Output the [x, y] coordinate of the center of the cell containing the given text.  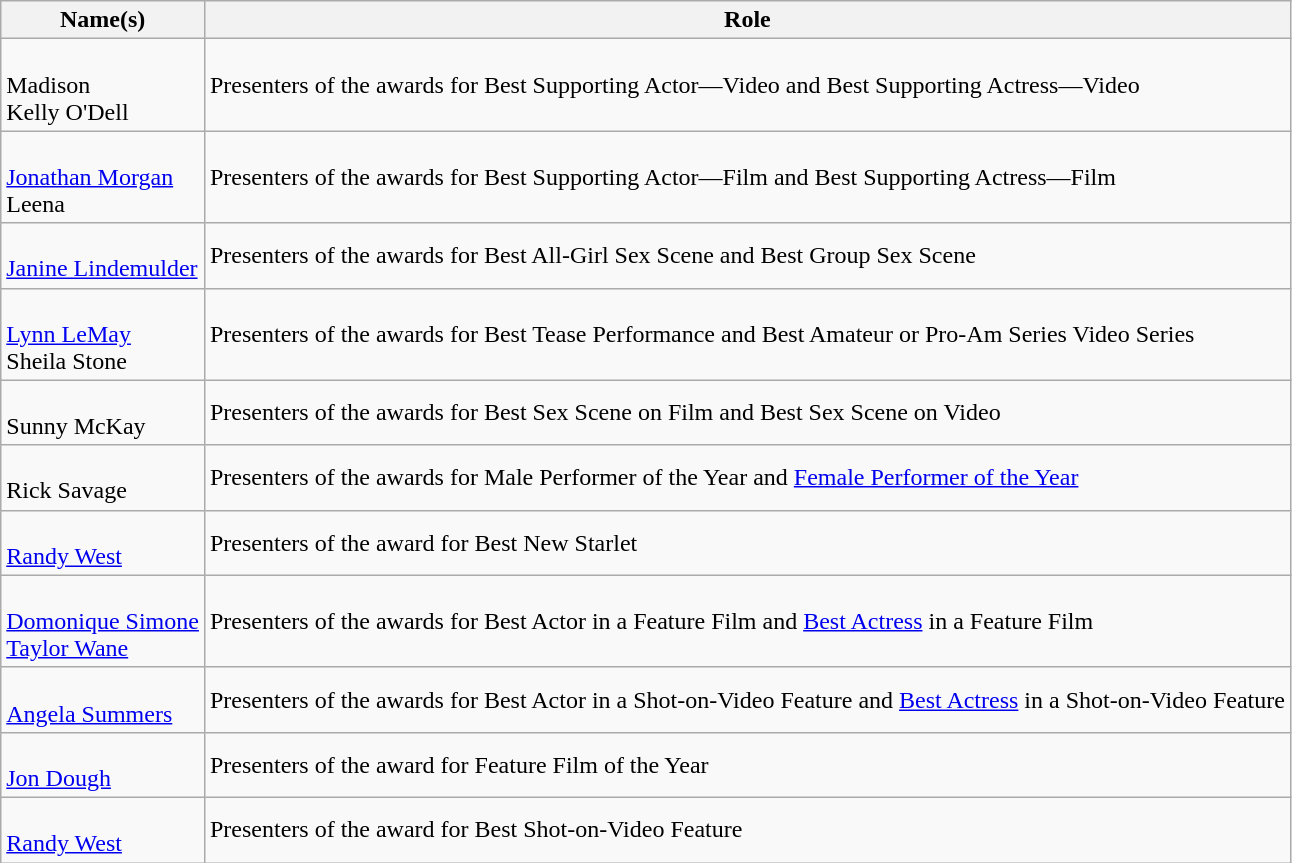
Lynn LeMaySheila Stone [103, 334]
Presenters of the awards for Best Supporting Actor—Video and Best Supporting Actress—Video [747, 85]
Domonique SimoneTaylor Wane [103, 621]
Presenters of the awards for Best Actor in a Feature Film and Best Actress in a Feature Film [747, 621]
Presenters of the awards for Male Performer of the Year and Female Performer of the Year [747, 478]
Presenters of the awards for Best Tease Performance and Best Amateur or Pro-Am Series Video Series [747, 334]
Presenters of the award for Best Shot-on-Video Feature [747, 830]
MadisonKelly O'Dell [103, 85]
Presenters of the award for Best New Starlet [747, 542]
Presenters of the awards for Best Sex Scene on Film and Best Sex Scene on Video [747, 412]
Sunny McKay [103, 412]
Presenters of the award for Feature Film of the Year [747, 764]
Role [747, 20]
Rick Savage [103, 478]
Name(s) [103, 20]
Presenters of the awards for Best Supporting Actor—Film and Best Supporting Actress—Film [747, 177]
Angela Summers [103, 700]
Jonathan MorganLeena [103, 177]
Janine Lindemulder [103, 256]
Presenters of the awards for Best All-Girl Sex Scene and Best Group Sex Scene [747, 256]
Presenters of the awards for Best Actor in a Shot-on-Video Feature and Best Actress in a Shot-on-Video Feature [747, 700]
Jon Dough [103, 764]
